For the text-containing cell, return its midpoint in (X, Y) coordinate format. 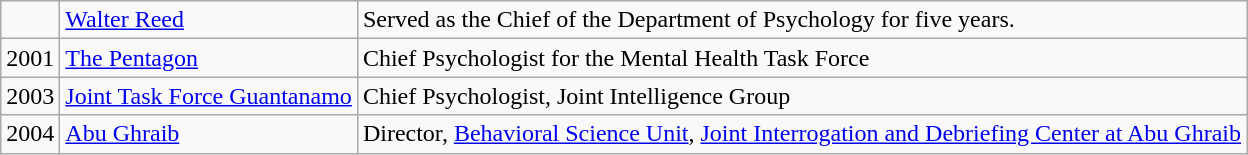
Served as the Chief of the Department of Psychology for five years. (802, 20)
The Pentagon (209, 58)
Chief Psychologist, Joint Intelligence Group (802, 96)
Walter Reed (209, 20)
2003 (30, 96)
Director, Behavioral Science Unit, Joint Interrogation and Debriefing Center at Abu Ghraib (802, 134)
2004 (30, 134)
Chief Psychologist for the Mental Health Task Force (802, 58)
2001 (30, 58)
Joint Task Force Guantanamo (209, 96)
Abu Ghraib (209, 134)
